Output the (X, Y) coordinate of the center of the cell containing the given text.  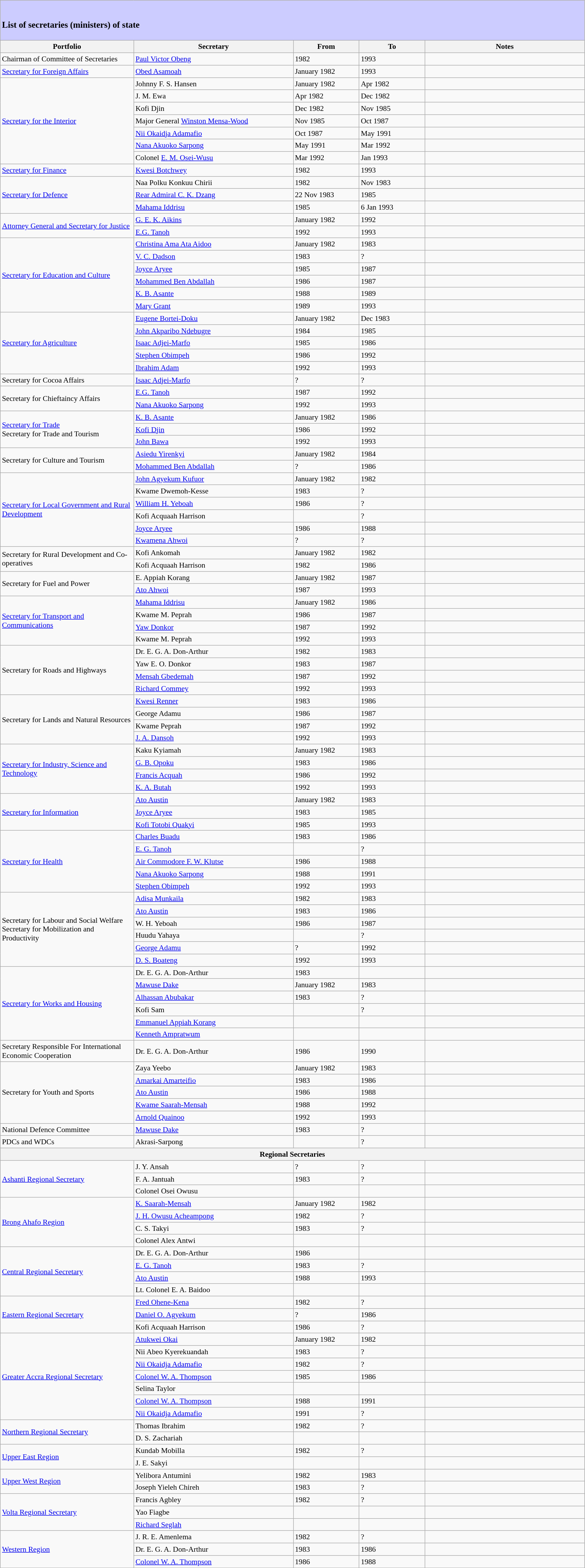
Brong Ahafo Region (67, 1222)
Secretary Responsible For International Economic Cooperation (67, 1051)
Paul Victor Obeng (213, 59)
Greater Accra Regional Secretary (67, 1376)
G. E. K. Aikins (213, 220)
Kenneth Ampratwum (213, 1034)
Ashanti Regional Secretary (67, 1179)
Daniel O. Agyekum (213, 1315)
F. A. Jantuah (213, 1179)
Dec 1983 (392, 318)
Christina Ama Ata Aidoo (213, 244)
PDCs and WDCs (67, 1142)
Francis Acquah (213, 775)
Kwame Peprah (213, 726)
Secretary for Fuel and Power (67, 584)
Ibrahim Adam (213, 368)
Fred Ohene-Kena (213, 1303)
Colonel E. M. Osei-Wusu (213, 158)
Secretary for Local Government and Rural Development (67, 510)
From (326, 47)
6 Jan 1993 (392, 207)
Secretary (213, 47)
To (392, 47)
Yao Fiagbe (213, 1513)
Adisa Munkaila (213, 899)
Secretary for Chieftaincy Affairs (67, 398)
Portfolio (67, 47)
J. A. Dansoh (213, 738)
Secretary for Foreign Affairs (67, 72)
John Agyekum Kufuor (213, 479)
Secretary for Works and Housing (67, 1004)
Secretary for Defence (67, 195)
Upper West Region (67, 1482)
W. H. Yeboah (213, 923)
Kundab Mobilla (213, 1451)
Chairman of Committee of Secretaries (67, 59)
G. B. Opoku (213, 763)
John Bawa (213, 442)
Kaku Kyiamah (213, 751)
Secretary for Cocoa Affairs (67, 380)
Secretary for Culture and Tourism (67, 460)
Kofi Sam (213, 1010)
Secretary for Finance (67, 170)
National Defence Committee (67, 1130)
Eastern Regional Secretary (67, 1315)
E. Appiah Korang (213, 578)
K. Saarah-Mensah (213, 1204)
Secretary for Youth and Sports (67, 1093)
Yelibora Antumini (213, 1475)
Secretary for Health (67, 861)
Regional Secretaries (292, 1154)
22 Nov 1983 (326, 195)
Secretary for Labour and Social WelfareSecretary for Mobilization and Productivity (67, 929)
Kwamena Ahwoi (213, 541)
Asiedu Yirenkyi (213, 454)
Lt. Colonel E. A. Baidoo (213, 1290)
Nov 1983 (392, 183)
J. E. Sakyi (213, 1463)
D. S. Boateng (213, 961)
Nii Abeo Kyerekuandah (213, 1352)
Volta Regional Secretary (67, 1512)
Joseph Yieleh Chireh (213, 1488)
K. A. Butah (213, 788)
John Akparibo Ndebugre (213, 331)
Selina Taylor (213, 1389)
Air Commodore F. W. Klutse (213, 862)
List of secretaries (ministers) of state (292, 20)
Zaya Yeebo (213, 1068)
Secretary for Roads and Highways (67, 670)
Kofi Ankomah (213, 553)
D. S. Zachariah (213, 1438)
Eugene Bortei-Doku (213, 318)
J. Y. Ansah (213, 1167)
Notes (505, 47)
Richard Commey (213, 689)
Alhassan Abubakar (213, 997)
Kwesi Renner (213, 701)
Secretary for Lands and Natural Resources (67, 719)
Naa Polku Konkuu Chirii (213, 183)
Upper East Region (67, 1457)
Colonel Osei Owusu (213, 1191)
Northern Regional Secretary (67, 1432)
V. C. Dadson (213, 257)
Johnny F. S. Hansen (213, 84)
Atukwei Okai (213, 1340)
Emmanuel Appiah Korang (213, 1022)
1990 (392, 1051)
J. R. E. Amenlema (213, 1537)
Thomas Ibrahim (213, 1426)
Secretary for Transport and Communications (67, 621)
Yaw E. O. Donkor (213, 664)
Western Region (67, 1550)
Secretary for Rural Development and Co-operatives (67, 559)
Mensah Gbedemah (213, 676)
Arnold Quainoo (213, 1118)
Major General Winston Mensa-Wood (213, 121)
Secretary for the Interior (67, 121)
Francis Agbley (213, 1500)
Amarkai Amarteifio (213, 1080)
Secretary for Education and Culture (67, 275)
Secretary for Information (67, 812)
Akrasi-Sarpong (213, 1142)
Central Regional Secretary (67, 1271)
Charles Buadu (213, 837)
Kofi Totobi Quakyi (213, 825)
J. H. Owusu Acheampong (213, 1216)
Kwame Dwemoh-Kesse (213, 491)
Secretary for TradeSecretary for Trade and Tourism (67, 430)
J. M. Ewa (213, 96)
Mary Grant (213, 306)
C. S. Takyi (213, 1228)
Kwame Saarah-Mensah (213, 1105)
Colonel Alex Antwi (213, 1241)
Secretary for Industry, Science and Technology (67, 769)
Kwesi Botchwey (213, 170)
Ato Ahwoi (213, 590)
Rear Admiral C. K. Dzang (213, 195)
Richard Seglah (213, 1525)
Yaw Donkor (213, 627)
Jan 1993 (392, 158)
William H. Yeboah (213, 503)
Obed Asamoah (213, 72)
Attorney General and Secretary for Justice (67, 226)
Huudu Yahaya (213, 936)
Secretary for Agriculture (67, 343)
